From the cell containing the given text, extract its center point as [X, Y] coordinate. 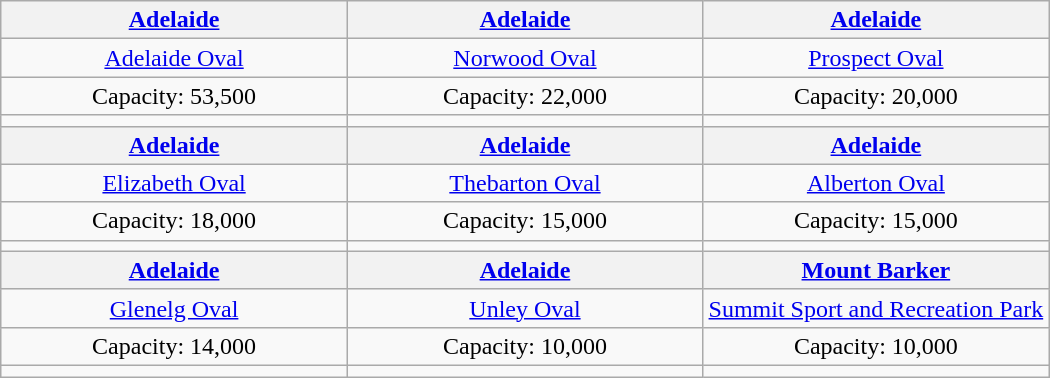
Capacity: 18,000 [174, 221]
Capacity: 20,000 [876, 96]
Elizabeth Oval [174, 183]
Unley Oval [525, 308]
Capacity: 22,000 [525, 96]
Mount Barker [876, 270]
Thebarton Oval [525, 183]
Glenelg Oval [174, 308]
Summit Sport and Recreation Park [876, 308]
Norwood Oval [525, 58]
Capacity: 53,500 [174, 96]
Capacity: 14,000 [174, 346]
Adelaide Oval [174, 58]
Prospect Oval [876, 58]
Alberton Oval [876, 183]
